From the cell containing the given text, extract its center point as (x, y) coordinate. 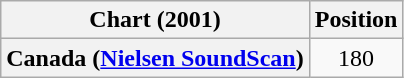
Chart (2001) (155, 20)
Position (356, 20)
Canada (Nielsen SoundScan) (155, 58)
180 (356, 58)
